Identify which cell holds the provided text, then report its [x, y] central coordinate. 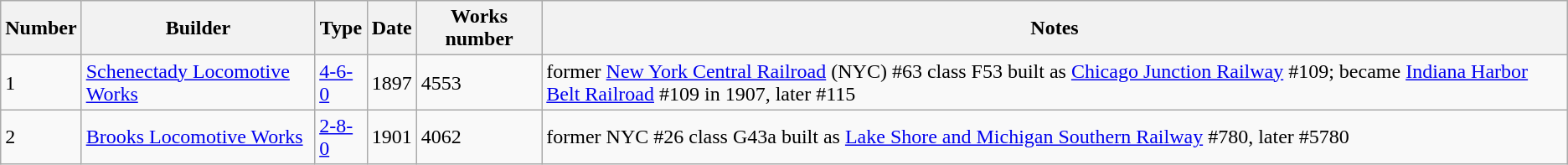
2-8-0 [342, 137]
4-6-0 [342, 82]
4553 [479, 82]
Number [41, 28]
2 [41, 137]
1897 [392, 82]
1901 [392, 137]
Notes [1055, 28]
Brooks Locomotive Works [198, 137]
Date [392, 28]
Type [342, 28]
Works number [479, 28]
1 [41, 82]
Schenectady Locomotive Works [198, 82]
4062 [479, 137]
former NYC #26 class G43a built as Lake Shore and Michigan Southern Railway #780, later #5780 [1055, 137]
Builder [198, 28]
